Detect which cell encompasses the target text, then output its (X, Y) center coordinate. 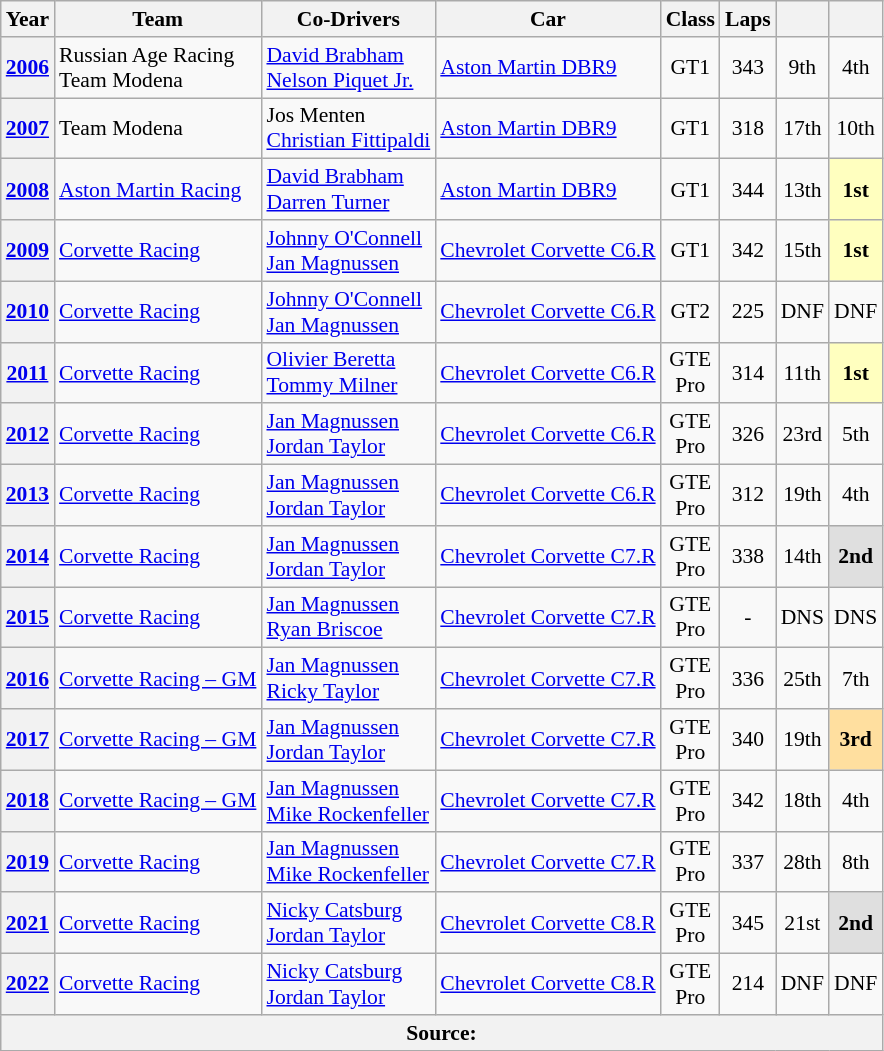
Team Modena (158, 128)
Co-Drivers (348, 19)
Laps (748, 19)
2019 (28, 862)
336 (748, 678)
2016 (28, 678)
2007 (28, 128)
5th (856, 434)
Jan Magnussen Ryan Briscoe (348, 618)
11th (802, 372)
2021 (28, 924)
314 (748, 372)
312 (748, 496)
25th (802, 678)
2006 (28, 68)
2010 (28, 312)
2012 (28, 434)
28th (802, 862)
Source: (442, 1033)
- (748, 618)
Aston Martin Racing (158, 190)
2011 (28, 372)
10th (856, 128)
9th (802, 68)
Car (548, 19)
15th (802, 250)
17th (802, 128)
318 (748, 128)
Team (158, 19)
21st (802, 924)
14th (802, 556)
338 (748, 556)
225 (748, 312)
23rd (802, 434)
2017 (28, 740)
Jan Magnussen Ricky Taylor (348, 678)
2015 (28, 618)
326 (748, 434)
343 (748, 68)
337 (748, 862)
GT2 (690, 312)
2013 (28, 496)
18th (802, 800)
8th (856, 862)
340 (748, 740)
Olivier Beretta Tommy Milner (348, 372)
345 (748, 924)
2014 (28, 556)
214 (748, 984)
Russian Age Racing Team Modena (158, 68)
7th (856, 678)
2018 (28, 800)
Jos Menten Christian Fittipaldi (348, 128)
David Brabham Nelson Piquet Jr. (348, 68)
2022 (28, 984)
344 (748, 190)
Class (690, 19)
13th (802, 190)
David Brabham Darren Turner (348, 190)
2008 (28, 190)
3rd (856, 740)
Year (28, 19)
2009 (28, 250)
